Locate the cell with the specified text and output its [X, Y] center coordinate. 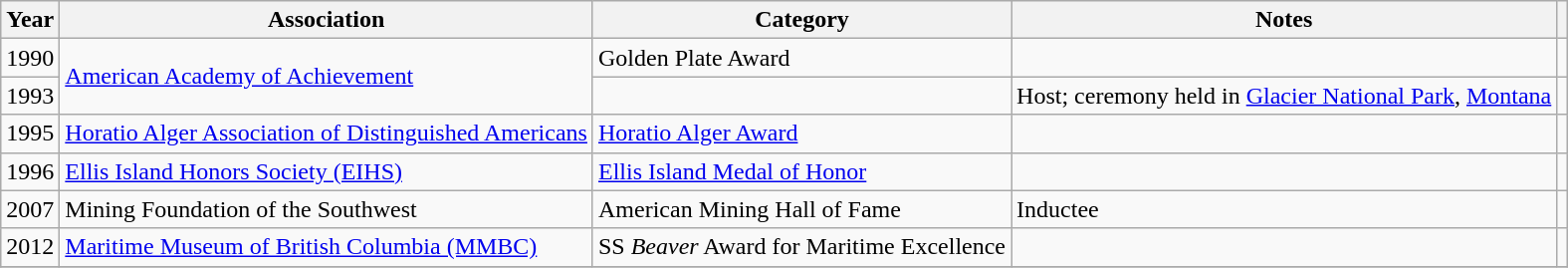
Horatio Alger Association of Distinguished Americans [327, 134]
Category [801, 20]
1995 [30, 134]
Ellis Island Honors Society (EIHS) [327, 171]
Inductee [1284, 209]
2007 [30, 209]
American Academy of Achievement [327, 77]
Maritime Museum of British Columbia (MMBC) [327, 247]
American Mining Hall of Fame [801, 209]
Association [327, 20]
SS Beaver Award for Maritime Excellence [801, 247]
1993 [30, 96]
1996 [30, 171]
1990 [30, 58]
Golden Plate Award [801, 58]
Mining Foundation of the Southwest [327, 209]
Host; ceremony held in Glacier National Park, Montana [1284, 96]
2012 [30, 247]
Notes [1284, 20]
Horatio Alger Award [801, 134]
Year [30, 20]
Ellis Island Medal of Honor [801, 171]
